Return (X, Y) of the center of cell containing provided text 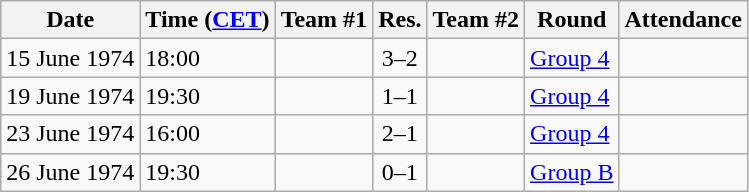
Time (CET) (208, 20)
Res. (400, 20)
Date (70, 20)
16:00 (208, 134)
3–2 (400, 58)
15 June 1974 (70, 58)
2–1 (400, 134)
19 June 1974 (70, 96)
26 June 1974 (70, 172)
Round (572, 20)
Team #2 (476, 20)
1–1 (400, 96)
Team #1 (324, 20)
0–1 (400, 172)
Group B (572, 172)
Attendance (683, 20)
18:00 (208, 58)
23 June 1974 (70, 134)
